Determine the [X, Y] coordinate at the center of the cell enclosing the given text.  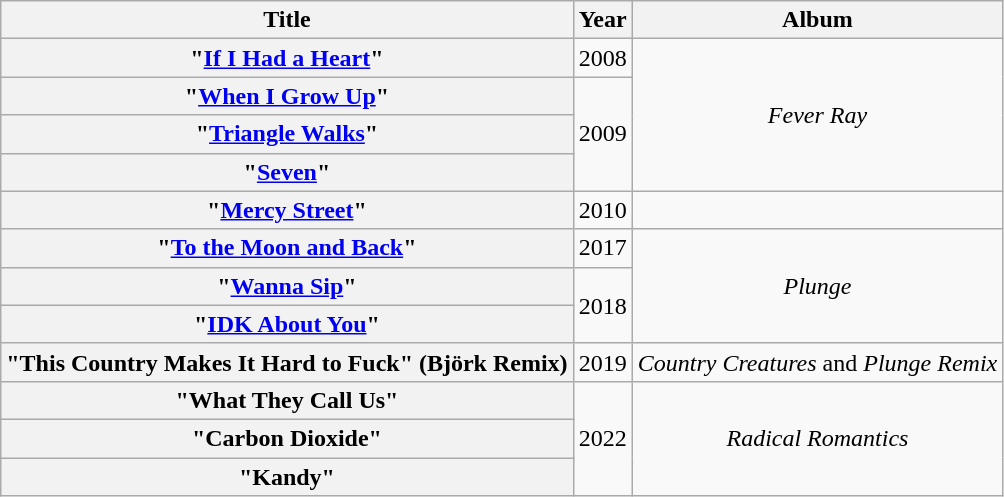
Album [818, 20]
2022 [602, 438]
"Carbon Dioxide" [287, 438]
Title [287, 20]
"Mercy Street" [287, 210]
2017 [602, 248]
Country Creatures and Plunge Remix [818, 362]
2010 [602, 210]
Year [602, 20]
"Kandy" [287, 477]
"Seven" [287, 172]
"Wanna Sip" [287, 286]
2008 [602, 58]
"Triangle Walks" [287, 134]
"If I Had a Heart" [287, 58]
2009 [602, 134]
"To the Moon and Back" [287, 248]
Fever Ray [818, 115]
"IDK About You" [287, 324]
Radical Romantics [818, 438]
"What They Call Us" [287, 400]
2019 [602, 362]
2018 [602, 305]
"When I Grow Up" [287, 96]
"This Country Makes It Hard to Fuck" (Björk Remix) [287, 362]
Plunge [818, 286]
